Search for the cell housing the specified text and yield its (x, y) center coordinate. 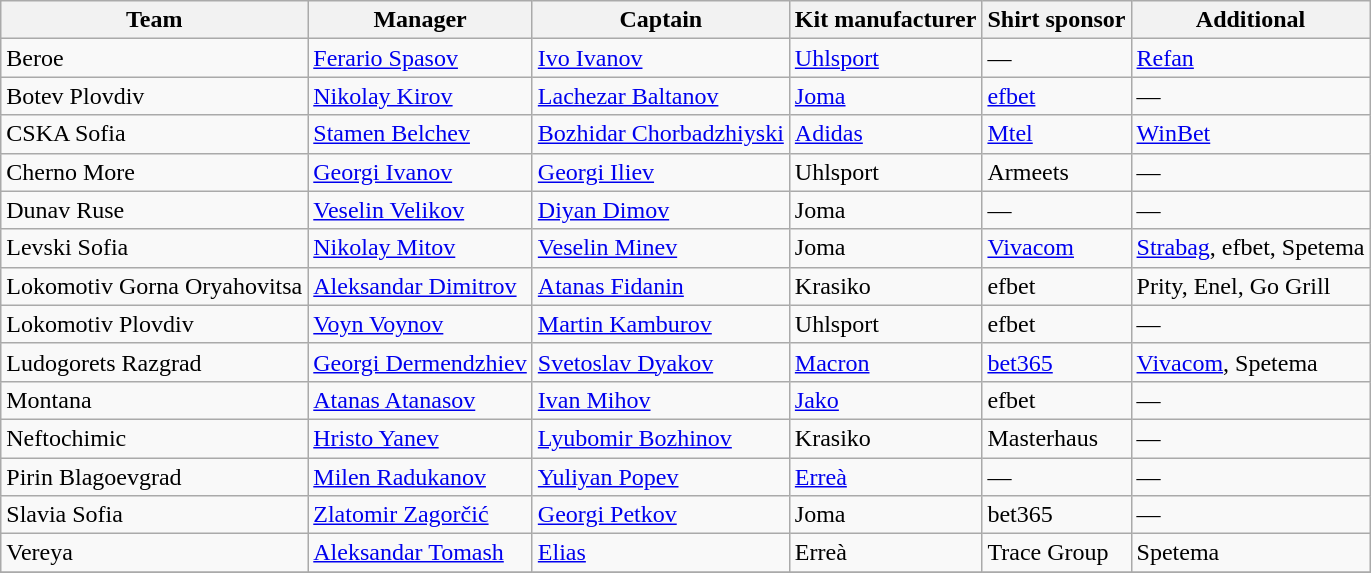
Atanas Fidanin (660, 286)
Manager (420, 20)
Aleksandar Dimitrov (420, 286)
Captain (660, 20)
Georgi Dermendzhiev (420, 362)
Lachezar Baltanov (660, 96)
Hristo Yanev (420, 438)
Pirin Blagoevgrad (154, 477)
Georgi Ivanov (420, 172)
Macron (886, 362)
Vivacom (1056, 248)
Georgi Iliev (660, 172)
Veselin Minev (660, 248)
Elias (660, 553)
Spetema (1250, 553)
Lokomotiv Plovdiv (154, 324)
Ivo Ivanov (660, 58)
Prity, Enel, Go Grill (1250, 286)
Team (154, 20)
Ludogorets Razgrad (154, 362)
Milen Radukanov (420, 477)
Nikolay Kirov (420, 96)
Trace Group (1056, 553)
Additional (1250, 20)
Botev Plovdiv (154, 96)
Georgi Petkov (660, 515)
Lokomotiv Gorna Oryahovitsa (154, 286)
Atanas Atanasov (420, 400)
Ivan Mihov (660, 400)
Bozhidar Chorbadzhiyski (660, 134)
Kit manufacturer (886, 20)
Levski Sofia (154, 248)
CSKA Sofia (154, 134)
Nikolay Mitov (420, 248)
Cherno More (154, 172)
Voyn Voynov (420, 324)
Dunav Ruse (154, 210)
Montana (154, 400)
Diyan Dimov (660, 210)
Zlatomir Zagorčić (420, 515)
Mtel (1056, 134)
Vereya (154, 553)
Veselin Velikov (420, 210)
Slavia Sofia (154, 515)
Stamen Belchev (420, 134)
Neftochimic (154, 438)
Svetoslav Dyakov (660, 362)
WinBet (1250, 134)
Armeets (1056, 172)
Aleksandar Tomash (420, 553)
Martin Kamburov (660, 324)
Adidas (886, 134)
Lyubomir Bozhinov (660, 438)
Shirt sponsor (1056, 20)
Beroe (154, 58)
Vivacom, Spetema (1250, 362)
Refan (1250, 58)
Jako (886, 400)
Strabag, efbet, Spetema (1250, 248)
Masterhaus (1056, 438)
Yuliyan Popev (660, 477)
Ferario Spasov (420, 58)
